From the cell containing the given text, extract its center point as (X, Y) coordinate. 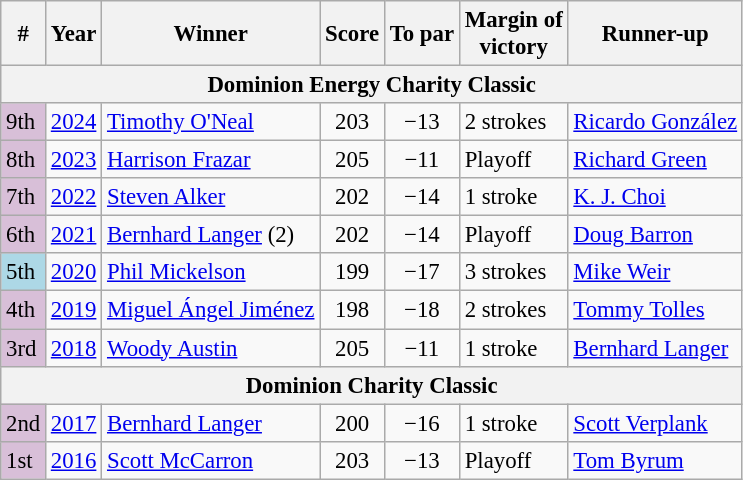
7th (24, 197)
Runner-up (655, 34)
Miguel Ángel Jiménez (211, 310)
2018 (74, 348)
6th (24, 235)
2022 (74, 197)
3 strokes (514, 273)
−16 (422, 423)
−18 (422, 310)
K. J. Choi (655, 197)
2017 (74, 423)
200 (352, 423)
Harrison Frazar (211, 160)
−17 (422, 273)
198 (352, 310)
Dominion Charity Classic (372, 385)
8th (24, 160)
2020 (74, 273)
2021 (74, 235)
2016 (74, 460)
2nd (24, 423)
199 (352, 273)
Bernhard Langer (2) (211, 235)
Doug Barron (655, 235)
Tommy Tolles (655, 310)
Dominion Energy Charity Classic (372, 85)
To par (422, 34)
Year (74, 34)
Woody Austin (211, 348)
1st (24, 460)
Timothy O'Neal (211, 122)
Winner (211, 34)
Richard Green (655, 160)
9th (24, 122)
Mike Weir (655, 273)
Scott Verplank (655, 423)
# (24, 34)
2024 (74, 122)
5th (24, 273)
Margin ofvictory (514, 34)
Score (352, 34)
3rd (24, 348)
Phil Mickelson (211, 273)
Tom Byrum (655, 460)
4th (24, 310)
2023 (74, 160)
2019 (74, 310)
Scott McCarron (211, 460)
Steven Alker (211, 197)
Ricardo González (655, 122)
